For the text-containing cell, return its midpoint in [X, Y] coordinate format. 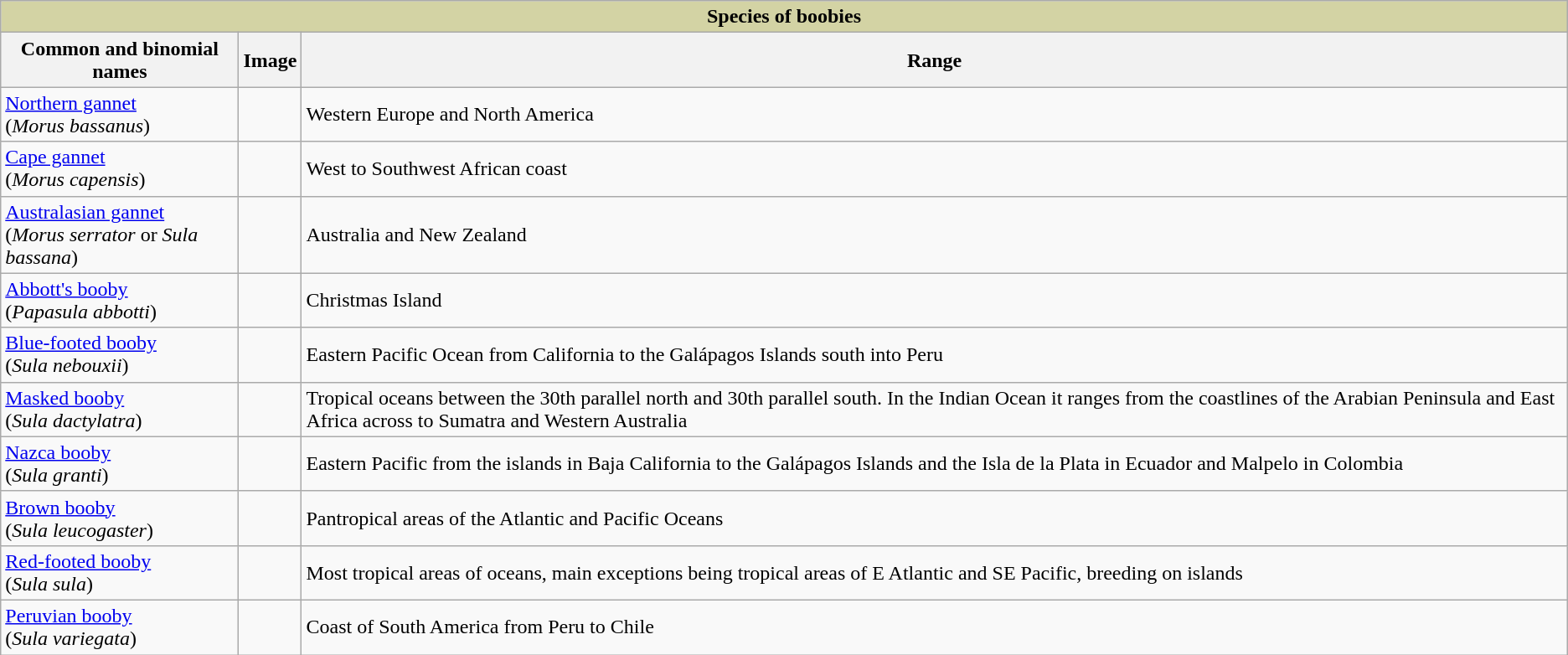
Brown booby(Sula leucogaster) [120, 518]
Image [270, 60]
Australasian gannet(Morus serrator or Sula bassana) [120, 235]
Western Europe and North America [935, 114]
Species of boobies [784, 17]
Eastern Pacific Ocean from California to the Galápagos Islands south into Peru [935, 355]
Eastern Pacific from the islands in Baja California to the Galápagos Islands and the Isla de la Plata in Ecuador and Malpelo in Colombia [935, 464]
Australia and New Zealand [935, 235]
Red-footed booby(Sula sula) [120, 573]
Range [935, 60]
Abbott's booby(Papasula abbotti) [120, 300]
Peruvian booby(Sula variegata) [120, 627]
Nazca booby(Sula granti) [120, 464]
Pantropical areas of the Atlantic and Pacific Oceans [935, 518]
Christmas Island [935, 300]
West to Southwest African coast [935, 169]
Common and binomial names [120, 60]
Blue-footed booby(Sula nebouxii) [120, 355]
Most tropical areas of oceans, main exceptions being tropical areas of E Atlantic and SE Pacific, breeding on islands [935, 573]
Cape gannet(Morus capensis) [120, 169]
Northern gannet(Morus bassanus) [120, 114]
Masked booby(Sula dactylatra) [120, 409]
Coast of South America from Peru to Chile [935, 627]
